Return the [x, y] coordinate for the center point of the cell that contains the specified text.  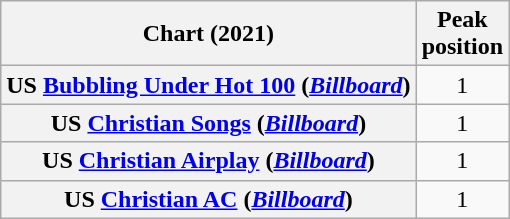
Peakposition [462, 34]
Chart (2021) [208, 34]
US Bubbling Under Hot 100 (Billboard) [208, 85]
US Christian Songs (Billboard) [208, 123]
US Christian AC (Billboard) [208, 199]
US Christian Airplay (Billboard) [208, 161]
